Scan for the cell matching the given text and deliver its (x, y) coordinate at center. 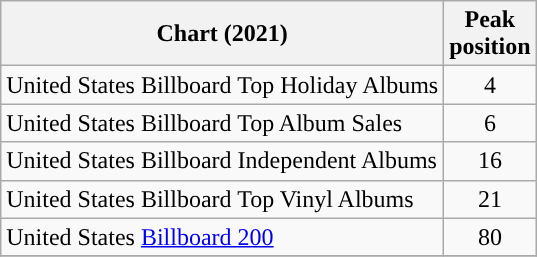
21 (490, 199)
United States Billboard Top Album Sales (222, 123)
United States Billboard Top Holiday Albums (222, 85)
United States Billboard Top Vinyl Albums (222, 199)
United States Billboard 200 (222, 237)
Peakposition (490, 34)
United States Billboard Independent Albums (222, 161)
6 (490, 123)
Chart (2021) (222, 34)
4 (490, 85)
16 (490, 161)
80 (490, 237)
